Provide the [x, y] coordinate of the cell's center where the given text is located.  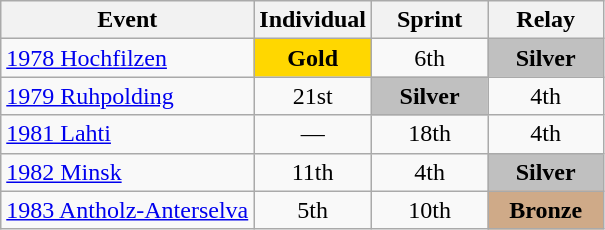
10th [430, 210]
1983 Antholz-Anterselva [128, 210]
Sprint [430, 20]
Individual [313, 20]
1981 Lahti [128, 134]
Gold [313, 58]
21st [313, 96]
1978 Hochfilzen [128, 58]
Event [128, 20]
1982 Minsk [128, 172]
1979 Ruhpolding [128, 96]
6th [430, 58]
11th [313, 172]
18th [430, 134]
Bronze [546, 210]
5th [313, 210]
Relay [546, 20]
— [313, 134]
